Capture the cell that displays the provided text and extract its [x, y] central coordinate. 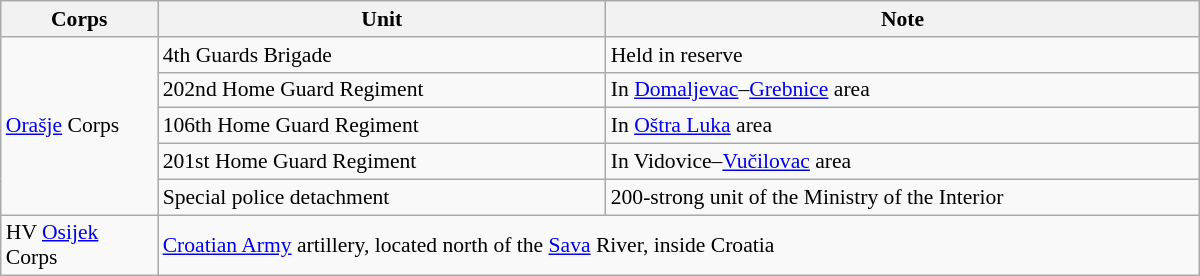
Special police detachment [382, 197]
4th Guards Brigade [382, 55]
HV Osijek Corps [80, 246]
201st Home Guard Regiment [382, 162]
In Domaljevac–Grebnice area [903, 90]
Croatian Army artillery, located north of the Sava River, inside Croatia [679, 246]
Held in reserve [903, 55]
In Oštra Luka area [903, 126]
Note [903, 19]
202nd Home Guard Regiment [382, 90]
Corps [80, 19]
In Vidovice–Vučilovac area [903, 162]
106th Home Guard Regiment [382, 126]
200-strong unit of the Ministry of the Interior [903, 197]
Unit [382, 19]
Orašje Corps [80, 126]
